Search for the cell housing the specified text and yield its (X, Y) center coordinate. 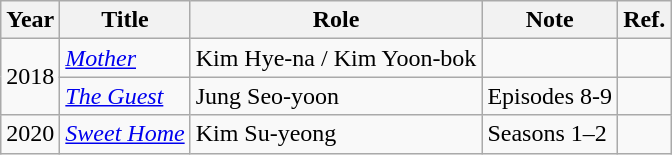
Kim Hye-na / Kim Yoon-bok (336, 58)
Title (125, 20)
2018 (30, 77)
Mother (125, 58)
Note (550, 20)
Sweet Home (125, 134)
Jung Seo-yoon (336, 96)
Role (336, 20)
Episodes 8-9 (550, 96)
2020 (30, 134)
Kim Su-yeong (336, 134)
Seasons 1–2 (550, 134)
Ref. (644, 20)
Year (30, 20)
The Guest (125, 96)
